Provide the [x, y] coordinate of the cell's center where the given text is located.  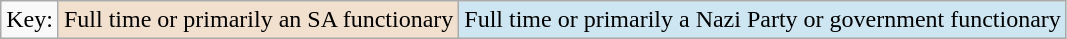
Key: [30, 20]
Full time or primarily a Nazi Party or government functionary [763, 20]
Full time or primarily an SA functionary [258, 20]
